Identify which cell holds the provided text, then report its (x, y) central coordinate. 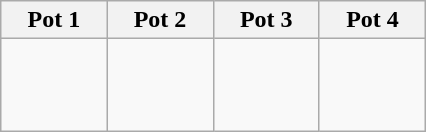
Pot 1 (54, 20)
Pot 2 (160, 20)
Pot 3 (266, 20)
Pot 4 (372, 20)
